Determine the (X, Y) coordinate at the center of the cell enclosing the given text.  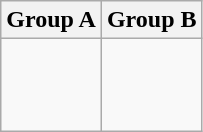
Group B (152, 20)
Group A (52, 20)
